Locate the cell with the specified text and output its [X, Y] center coordinate. 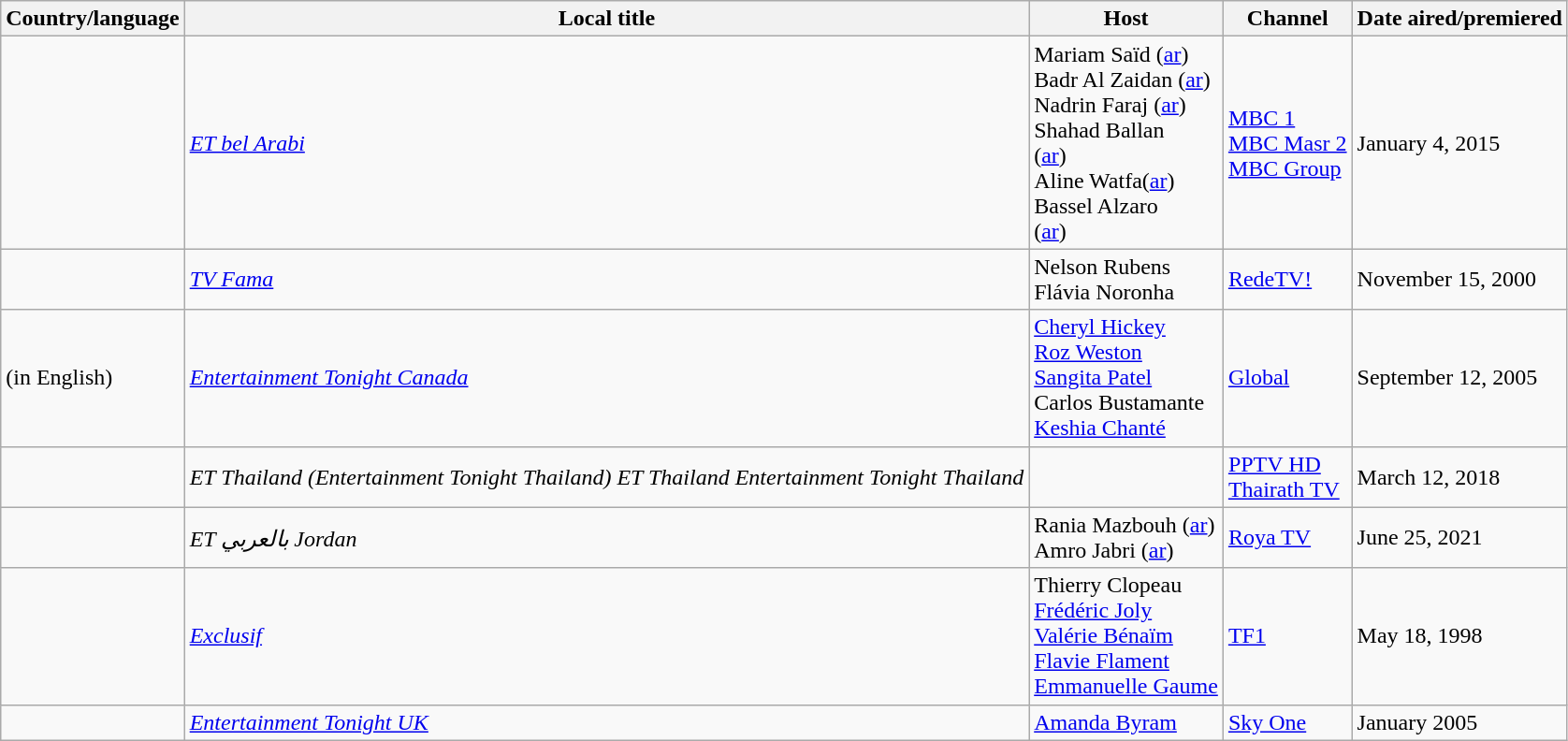
Thierry ClopeauFrédéric JolyValérie BénaïmFlavie FlamentEmmanuelle Gaume [1126, 636]
Entertainment Tonight Canada [606, 378]
Sky One [1287, 722]
ET بالعربي Jordan [606, 537]
June 25, 2021 [1459, 537]
MBC 1MBC Masr 2MBC Group [1287, 142]
ET Thailand (Entertainment Tonight Thailand) ET Thailand Entertainment Tonight Thailand [606, 477]
(in English) [93, 378]
TV Fama [606, 279]
Amanda Byram [1126, 722]
RedeTV! [1287, 279]
September 12, 2005 [1459, 378]
March 12, 2018 [1459, 477]
Local title [606, 19]
PPTV HDThairath TV [1287, 477]
Country/language [93, 19]
Mariam Saïd (ar)Badr Al Zaidan (ar)Nadrin Faraj (ar)Shahad Ballan(ar)Aline Watfa(ar)Bassel Alzaro(ar) [1126, 142]
January 4, 2015 [1459, 142]
November 15, 2000 [1459, 279]
ET bel Arabi [606, 142]
TF1 [1287, 636]
Rania Mazbouh (ar)Amro Jabri (ar) [1126, 537]
Global [1287, 378]
Channel [1287, 19]
Host [1126, 19]
May 18, 1998 [1459, 636]
Date aired/premiered [1459, 19]
Exclusif [606, 636]
Roya TV [1287, 537]
January 2005 [1459, 722]
Entertainment Tonight UK [606, 722]
Nelson RubensFlávia Noronha [1126, 279]
Cheryl Hickey Roz Weston Sangita Patel Carlos Bustamante Keshia Chanté [1126, 378]
